Find where the given text appears and provide that cell's center as (x, y) coordinate. 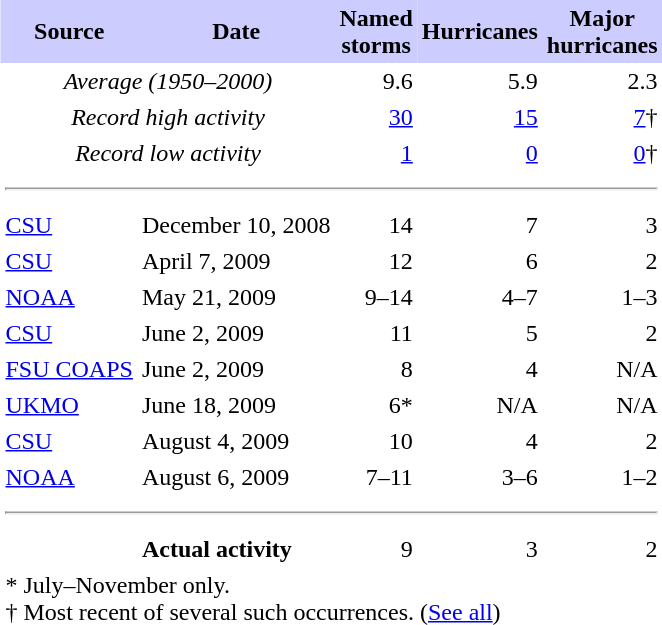
0 (480, 153)
1–2 (602, 477)
15 (480, 117)
6* (376, 405)
9–14 (376, 297)
December 10, 2008 (236, 225)
Source (69, 32)
August 6, 2009 (236, 477)
Date (236, 32)
9.6 (376, 81)
May 21, 2009 (236, 297)
6 (480, 261)
June 18, 2009 (236, 405)
April 7, 2009 (236, 261)
Record high activity (168, 117)
2.3 (602, 81)
5 (480, 333)
30 (376, 117)
FSU COAPS (69, 369)
UKMO (69, 405)
11 (376, 333)
Hurricanes (480, 32)
0† (602, 153)
7–11 (376, 477)
7 (480, 225)
August 4, 2009 (236, 441)
14 (376, 225)
12 (376, 261)
9 (376, 549)
7† (602, 117)
Namedstorms (376, 32)
1–3 (602, 297)
Actual activity (236, 549)
4–7 (480, 297)
Record low activity (168, 153)
1 (376, 153)
Majorhurricanes (602, 32)
5.9 (480, 81)
10 (376, 441)
3–6 (480, 477)
Average (1950–2000) (168, 81)
8 (376, 369)
